Pinpoint the cell where the given text exists, returning its (X, Y) midpoint coordinate. 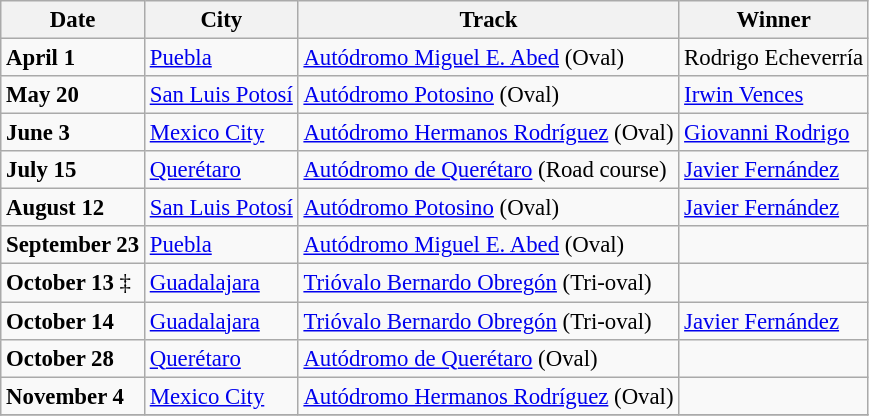
October 28 (73, 358)
Track (488, 20)
Irwin Vences (774, 95)
Autódromo de Querétaro (Oval) (488, 358)
August 12 (73, 208)
Autódromo de Querétaro (Road course) (488, 170)
November 4 (73, 396)
April 1 (73, 58)
June 3 (73, 133)
Date (73, 20)
City (221, 20)
September 23 (73, 245)
May 20 (73, 95)
October 14 (73, 321)
Winner (774, 20)
July 15 (73, 170)
October 13 ‡ (73, 283)
Giovanni Rodrigo (774, 133)
Rodrigo Echeverría (774, 58)
